Pinpoint the cell where the given text exists, returning its [X, Y] midpoint coordinate. 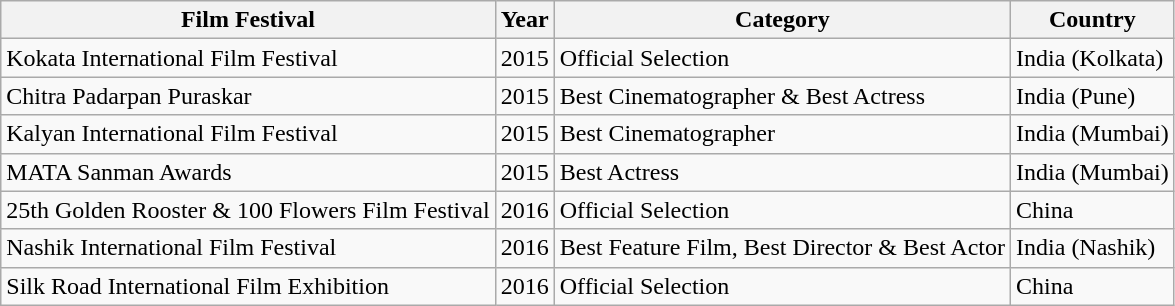
Nashik International Film Festival [248, 248]
Best Cinematographer [782, 134]
Category [782, 20]
MATA Sanman Awards [248, 172]
Year [524, 20]
Chitra Padarpan Puraskar [248, 96]
India (Nashik) [1093, 248]
India (Kolkata) [1093, 58]
Country [1093, 20]
Best Cinematographer & Best Actress [782, 96]
Kalyan International Film Festival [248, 134]
25th Golden Rooster & 100 Flowers Film Festival [248, 210]
Kokata International Film Festival [248, 58]
Film Festival [248, 20]
India (Pune) [1093, 96]
Best Actress [782, 172]
Best Feature Film, Best Director & Best Actor [782, 248]
Silk Road International Film Exhibition [248, 286]
